Find where the given text appears and provide that cell's center as [X, Y] coordinate. 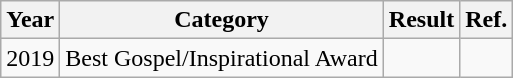
Year [30, 20]
Result [421, 20]
Ref. [486, 20]
Best Gospel/Inspirational Award [222, 58]
Category [222, 20]
2019 [30, 58]
